Output the [x, y] coordinate of the center of the cell containing the given text.  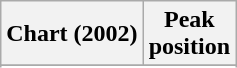
Peak position [189, 34]
Chart (2002) [72, 34]
